Find where the given text appears and provide that cell's center as [x, y] coordinate. 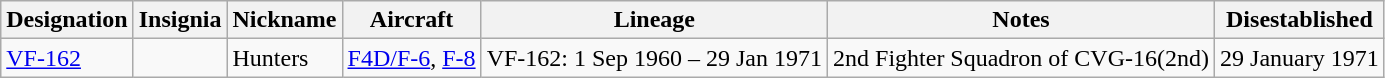
Nickname [284, 20]
Insignia [180, 20]
Designation [67, 20]
Lineage [654, 20]
Disestablished [1300, 20]
VF-162: 1 Sep 1960 – 29 Jan 1971 [654, 58]
F4D/F-6, F-8 [412, 58]
VF-162 [67, 58]
2nd Fighter Squadron of CVG-16(2nd) [1022, 58]
Notes [1022, 20]
Aircraft [412, 20]
Hunters [284, 58]
29 January 1971 [1300, 58]
